Find where the given text appears and provide that cell's center as (X, Y) coordinate. 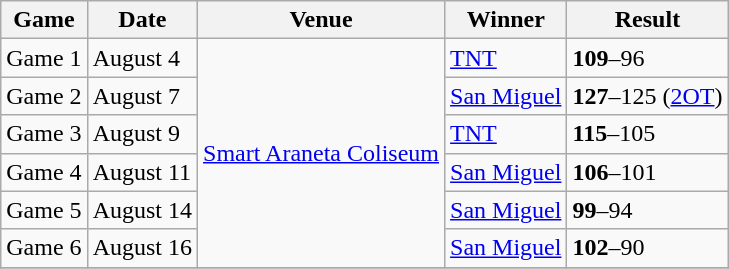
Date (142, 20)
Result (648, 20)
August 14 (142, 210)
Game 3 (44, 134)
106–101 (648, 172)
August 16 (142, 248)
August 11 (142, 172)
August 7 (142, 96)
Game (44, 20)
Game 2 (44, 96)
Game 6 (44, 248)
115–105 (648, 134)
Game 1 (44, 58)
Winner (506, 20)
Smart Araneta Coliseum (322, 153)
Venue (322, 20)
Game 5 (44, 210)
109–96 (648, 58)
August 9 (142, 134)
99–94 (648, 210)
102–90 (648, 248)
Game 4 (44, 172)
127–125 (2OT) (648, 96)
August 4 (142, 58)
